From the cell containing the given text, extract its center point as [x, y] coordinate. 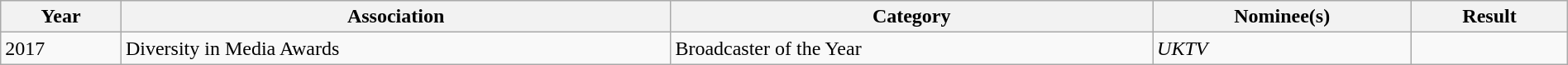
Diversity in Media Awards [395, 48]
Nominee(s) [1282, 17]
Broadcaster of the Year [911, 48]
UKTV [1282, 48]
Result [1489, 17]
Category [911, 17]
Year [61, 17]
Association [395, 17]
2017 [61, 48]
